Provide the [x, y] coordinate of the cell's center where the given text is located.  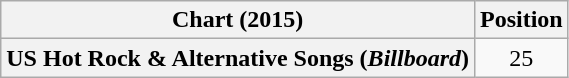
US Hot Rock & Alternative Songs (Billboard) [238, 58]
Chart (2015) [238, 20]
25 [521, 58]
Position [521, 20]
